Search for the cell housing the specified text and yield its (X, Y) center coordinate. 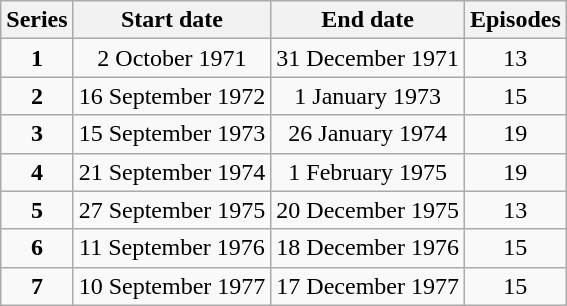
6 (37, 248)
1 February 1975 (368, 172)
3 (37, 134)
20 December 1975 (368, 210)
11 September 1976 (172, 248)
17 December 1977 (368, 286)
Episodes (515, 20)
1 January 1973 (368, 96)
2 October 1971 (172, 58)
26 January 1974 (368, 134)
18 December 1976 (368, 248)
16 September 1972 (172, 96)
5 (37, 210)
27 September 1975 (172, 210)
21 September 1974 (172, 172)
10 September 1977 (172, 286)
1 (37, 58)
End date (368, 20)
Start date (172, 20)
31 December 1971 (368, 58)
Series (37, 20)
4 (37, 172)
7 (37, 286)
15 September 1973 (172, 134)
2 (37, 96)
